Return (X, Y) of the center of cell containing provided text 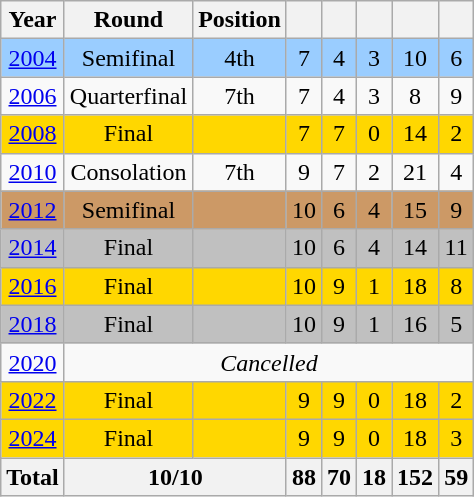
70 (338, 477)
88 (304, 477)
2018 (33, 324)
4th (240, 58)
2012 (33, 210)
Year (33, 20)
10/10 (175, 477)
2006 (33, 96)
2022 (33, 400)
11 (456, 248)
Round (128, 20)
Quarterfinal (128, 96)
2024 (33, 438)
2004 (33, 58)
2010 (33, 172)
16 (416, 324)
15 (416, 210)
2014 (33, 248)
152 (416, 477)
59 (456, 477)
2016 (33, 286)
Total (33, 477)
Cancelled (268, 362)
2020 (33, 362)
2008 (33, 134)
5 (456, 324)
Consolation (128, 172)
Position (240, 20)
21 (416, 172)
